Pinpoint the cell where the given text exists, returning its (x, y) midpoint coordinate. 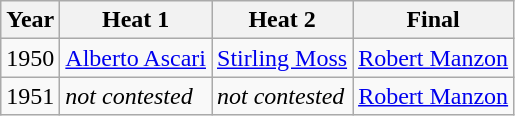
1950 (30, 58)
Heat 2 (282, 20)
1951 (30, 96)
Stirling Moss (282, 58)
Heat 1 (136, 20)
Year (30, 20)
Alberto Ascari (136, 58)
Final (434, 20)
